Detect which cell encompasses the target text, then output its (x, y) center coordinate. 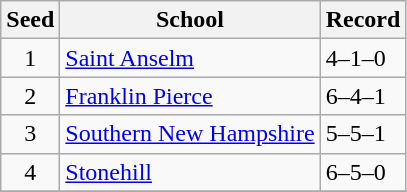
5–5–1 (363, 134)
6–5–0 (363, 172)
School (190, 20)
6–4–1 (363, 96)
4–1–0 (363, 58)
Saint Anselm (190, 58)
Seed (30, 20)
2 (30, 96)
4 (30, 172)
Stonehill (190, 172)
Southern New Hampshire (190, 134)
Franklin Pierce (190, 96)
Record (363, 20)
3 (30, 134)
1 (30, 58)
